Return (x, y) of the center of cell containing provided text 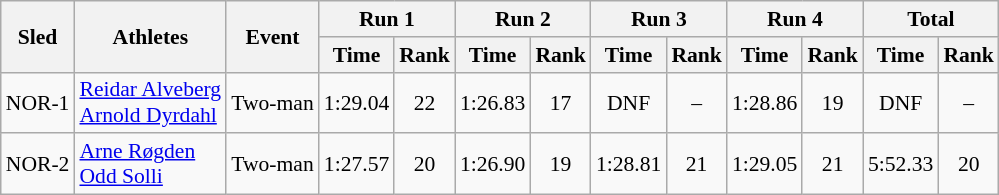
1:27.57 (356, 164)
1:29.04 (356, 102)
Reidar AlvebergArnold Dyrdahl (150, 102)
1:28.86 (764, 102)
NOR-2 (38, 164)
Athletes (150, 36)
NOR-1 (38, 102)
1:28.81 (628, 164)
1:29.05 (764, 164)
Sled (38, 36)
Run 4 (795, 19)
22 (424, 102)
Event (272, 36)
Run 2 (523, 19)
Run 3 (659, 19)
1:26.90 (492, 164)
5:52.33 (900, 164)
17 (560, 102)
Total (931, 19)
Run 1 (387, 19)
Arne RøgdenOdd Solli (150, 164)
1:26.83 (492, 102)
